Pinpoint the cell where the given text exists, returning its [X, Y] midpoint coordinate. 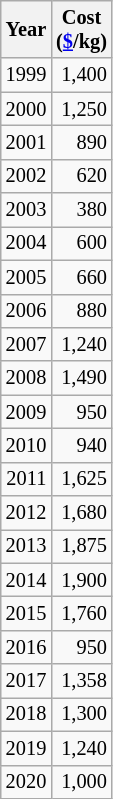
1,358 [82, 681]
2004 [26, 243]
2006 [26, 311]
1,000 [82, 782]
380 [82, 210]
1,875 [82, 546]
890 [82, 142]
2013 [26, 546]
620 [82, 176]
Year [26, 29]
2018 [26, 714]
2014 [26, 580]
2010 [26, 445]
2005 [26, 277]
2008 [26, 378]
2002 [26, 176]
660 [82, 277]
2000 [26, 109]
2017 [26, 681]
1,300 [82, 714]
1,680 [82, 513]
940 [82, 445]
2011 [26, 479]
1,400 [82, 75]
600 [82, 243]
1,250 [82, 109]
2009 [26, 412]
1,760 [82, 613]
2019 [26, 748]
2003 [26, 210]
2020 [26, 782]
2015 [26, 613]
2007 [26, 344]
1,625 [82, 479]
880 [82, 311]
1999 [26, 75]
1,490 [82, 378]
2016 [26, 647]
1,900 [82, 580]
2012 [26, 513]
2001 [26, 142]
Cost($/kg) [82, 29]
